Extract the [x, y] coordinate from the center of the cell holding the provided text.  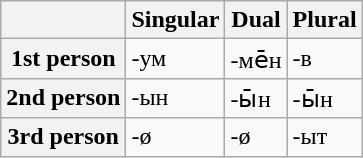
Singular [176, 20]
-ын [176, 98]
-в [324, 59]
2nd person [64, 98]
3rd person [64, 137]
-ум [176, 59]
-ме̄н [256, 59]
1st person [64, 59]
Dual [256, 20]
-ыт [324, 137]
Plural [324, 20]
